Detect which cell encompasses the target text, then output its (X, Y) center coordinate. 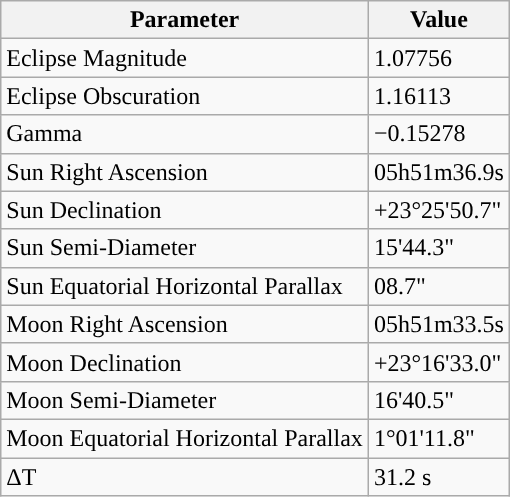
Moon Semi-Diameter (185, 400)
1.16113 (438, 96)
05h51m33.5s (438, 324)
Sun Equatorial Horizontal Parallax (185, 286)
Eclipse Magnitude (185, 58)
+23°16'33.0" (438, 362)
15'44.3" (438, 248)
Moon Declination (185, 362)
31.2 s (438, 477)
1.07756 (438, 58)
Eclipse Obscuration (185, 96)
Parameter (185, 20)
ΔT (185, 477)
Moon Equatorial Horizontal Parallax (185, 438)
Value (438, 20)
Moon Right Ascension (185, 324)
16'40.5" (438, 400)
1°01'11.8" (438, 438)
Sun Declination (185, 210)
Sun Semi-Diameter (185, 248)
+23°25'50.7" (438, 210)
Sun Right Ascension (185, 172)
−0.15278 (438, 134)
Gamma (185, 134)
05h51m36.9s (438, 172)
08.7" (438, 286)
